Detect which cell encompasses the target text, then output its (x, y) center coordinate. 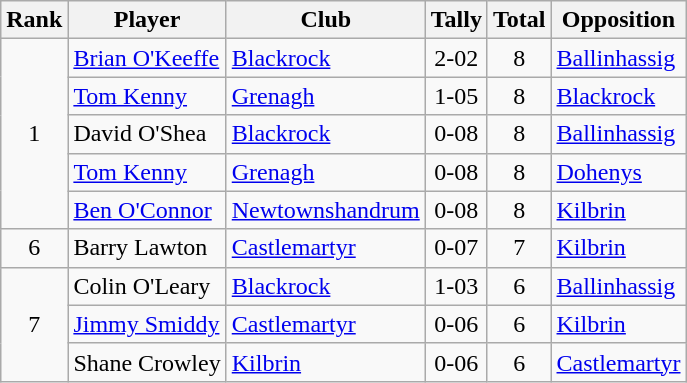
Total (519, 20)
Player (147, 20)
Ben O'Connor (147, 210)
Colin O'Leary (147, 286)
Jimmy Smiddy (147, 324)
Brian O'Keeffe (147, 58)
1-05 (456, 96)
1 (34, 134)
2-02 (456, 58)
David O'Shea (147, 134)
Rank (34, 20)
Opposition (618, 20)
Barry Lawton (147, 248)
Tally (456, 20)
Newtownshandrum (326, 210)
Club (326, 20)
Shane Crowley (147, 362)
0-07 (456, 248)
1-03 (456, 286)
Dohenys (618, 172)
